Scan for the cell matching the given text and deliver its (x, y) coordinate at center. 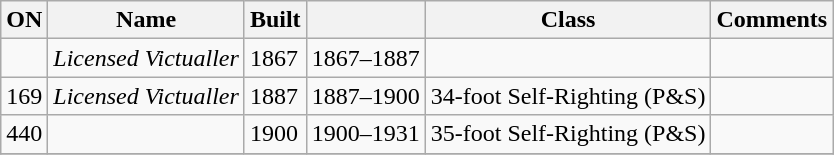
169 (24, 96)
35-foot Self-Righting (P&S) (568, 134)
1867 (275, 58)
1887–1900 (366, 96)
1900–1931 (366, 134)
Comments (772, 20)
ON (24, 20)
Class (568, 20)
1887 (275, 96)
Built (275, 20)
34-foot Self-Righting (P&S) (568, 96)
1900 (275, 134)
1867–1887 (366, 58)
440 (24, 134)
Name (146, 20)
